Search for the cell housing the specified text and yield its [X, Y] center coordinate. 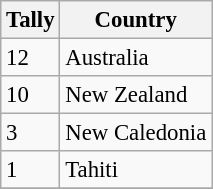
Country [136, 20]
1 [30, 170]
12 [30, 58]
New Caledonia [136, 133]
New Zealand [136, 95]
3 [30, 133]
Australia [136, 58]
Tally [30, 20]
Tahiti [136, 170]
10 [30, 95]
